Return (X, Y) of the center of cell containing provided text 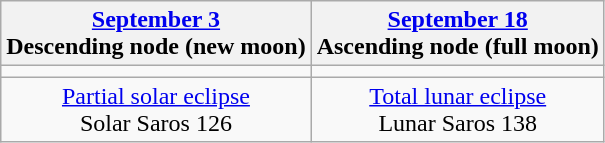
September 3Descending node (new moon) (156, 34)
September 18Ascending node (full moon) (458, 34)
Partial solar eclipseSolar Saros 126 (156, 110)
Total lunar eclipseLunar Saros 138 (458, 110)
